Scan for the cell matching the given text and deliver its (x, y) coordinate at center. 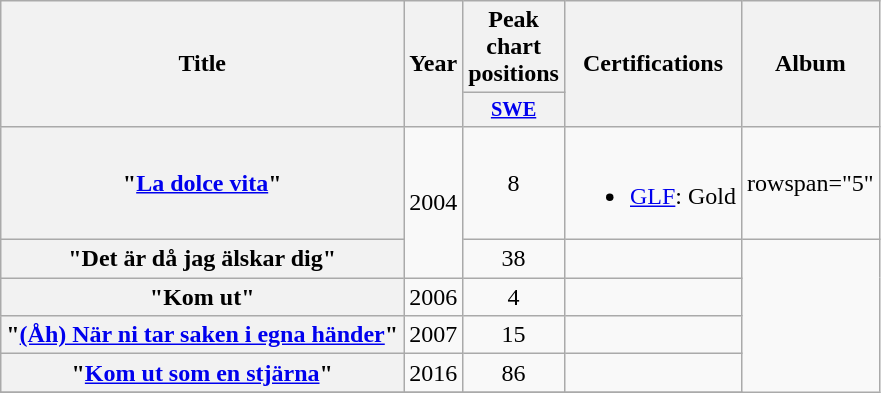
8 (514, 182)
38 (514, 259)
"Kom ut som en stjärna" (202, 373)
2016 (434, 373)
"Det är då jag älskar dig" (202, 259)
15 (514, 335)
2006 (434, 297)
2004 (434, 202)
SWE (514, 110)
Peak chart positions (514, 47)
Album (811, 64)
"Kom ut" (202, 297)
"La dolce vita" (202, 182)
Certifications (652, 64)
2007 (434, 335)
Title (202, 64)
4 (514, 297)
"(Åh) När ni tar saken i egna händer" (202, 335)
rowspan="5" (811, 182)
Year (434, 64)
GLF: Gold (652, 182)
86 (514, 373)
